Detect which cell encompasses the target text, then output its [x, y] center coordinate. 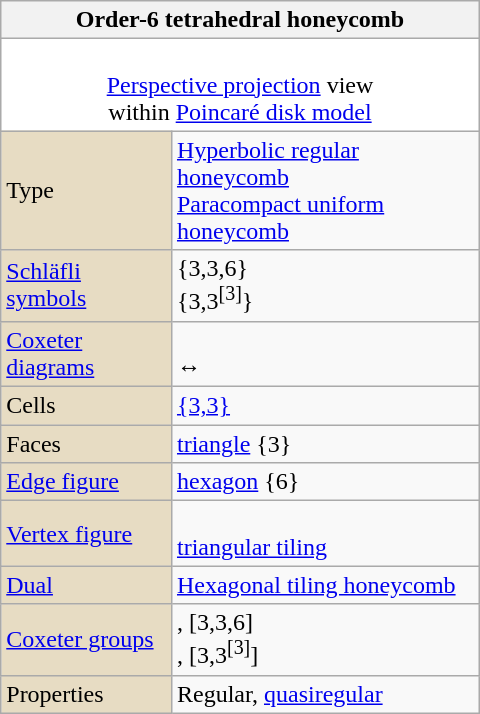
Faces [86, 444]
hexagon {6} [325, 482]
{3,3} [325, 406]
Vertex figure [86, 534]
Coxeter groups [86, 640]
Coxeter diagrams [86, 354]
Edge figure [86, 482]
Hyperbolic regular honeycombParacompact uniform honeycomb [325, 190]
{3,3,6}{3,3[3]} [325, 286]
Type [86, 190]
Order-6 tetrahedral honeycomb [240, 20]
Schläfli symbols [86, 286]
, [3,3,6], [3,3[3]] [325, 640]
Cells [86, 406]
Regular, quasiregular [325, 694]
Perspective projection viewwithin Poincaré disk model [240, 85]
triangular tiling [325, 534]
Hexagonal tiling honeycomb [325, 585]
triangle {3} [325, 444]
Properties [86, 694]
Dual [86, 585]
↔ [325, 354]
